From the cell containing the given text, extract its center point as [X, Y] coordinate. 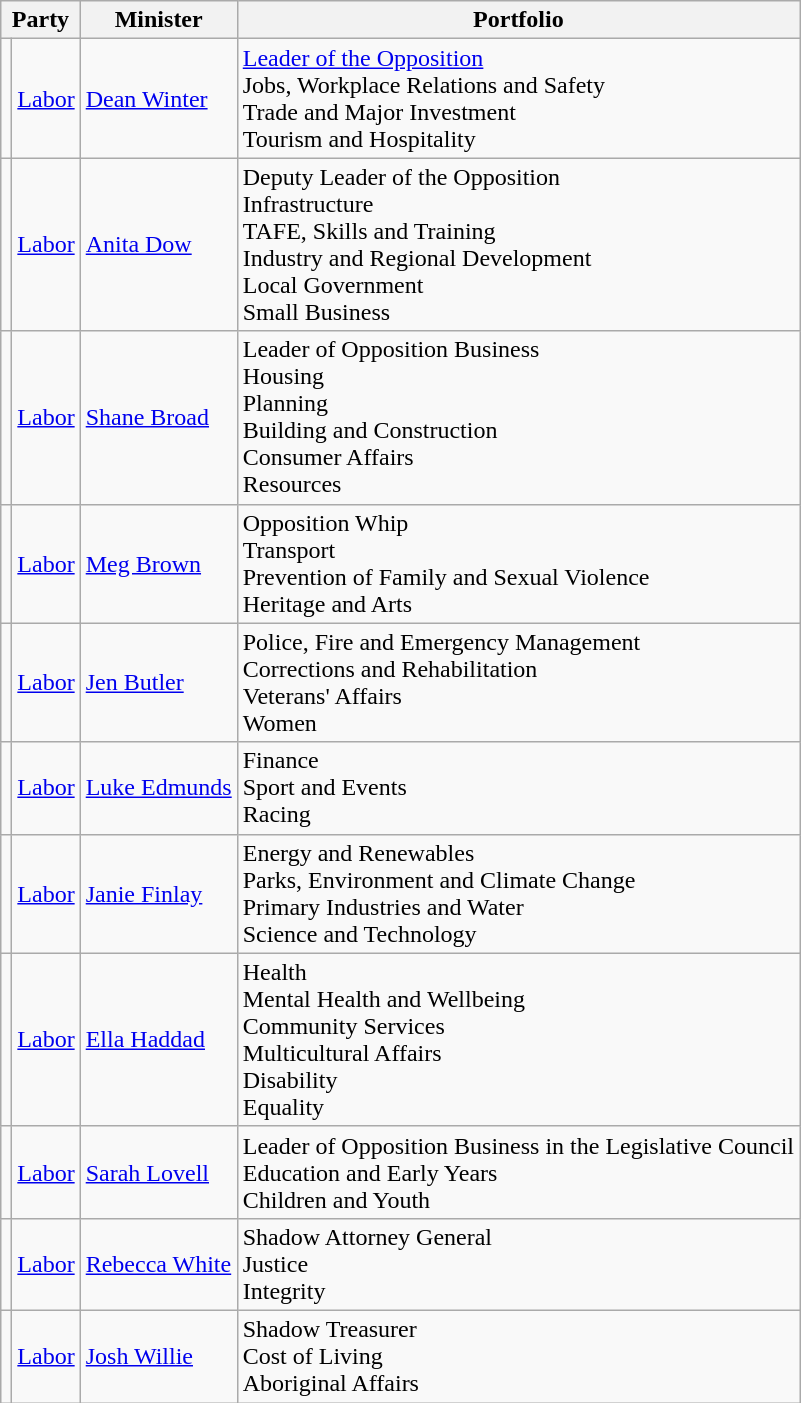
Sarah Lovell [158, 1172]
Energy and RenewablesParks, Environment and Climate ChangePrimary Industries and WaterScience and Technology [518, 894]
Leader of Opposition BusinessHousingPlanningBuilding and ConstructionConsumer AffairsResources [518, 418]
Josh Willie [158, 1356]
Opposition WhipTransportPrevention of Family and Sexual ViolenceHeritage and Arts [518, 564]
Deputy Leader of the OppositionInfrastructureTAFE, Skills and TrainingIndustry and Regional DevelopmentLocal GovernmentSmall Business [518, 244]
Janie Finlay [158, 894]
FinanceSport and EventsRacing [518, 788]
HealthMental Health and WellbeingCommunity ServicesMulticultural AffairsDisabilityEquality [518, 1040]
Leader of the OppositionJobs, Workplace Relations and SafetyTrade and Major InvestmentTourism and Hospitality [518, 98]
Shadow Attorney GeneralJusticeIntegrity [518, 1264]
Leader of Opposition Business in the Legislative CouncilEducation and Early YearsChildren and Youth [518, 1172]
Minister [158, 20]
Ella Haddad [158, 1040]
Rebecca White [158, 1264]
Jen Butler [158, 682]
Dean Winter [158, 98]
Anita Dow [158, 244]
Police, Fire and Emergency ManagementCorrections and RehabilitationVeterans' AffairsWomen [518, 682]
Party [40, 20]
Luke Edmunds [158, 788]
Shane Broad [158, 418]
Meg Brown [158, 564]
Portfolio [518, 20]
Shadow TreasurerCost of LivingAboriginal Affairs [518, 1356]
